Provide the [X, Y] coordinate of the cell's center where the given text is located.  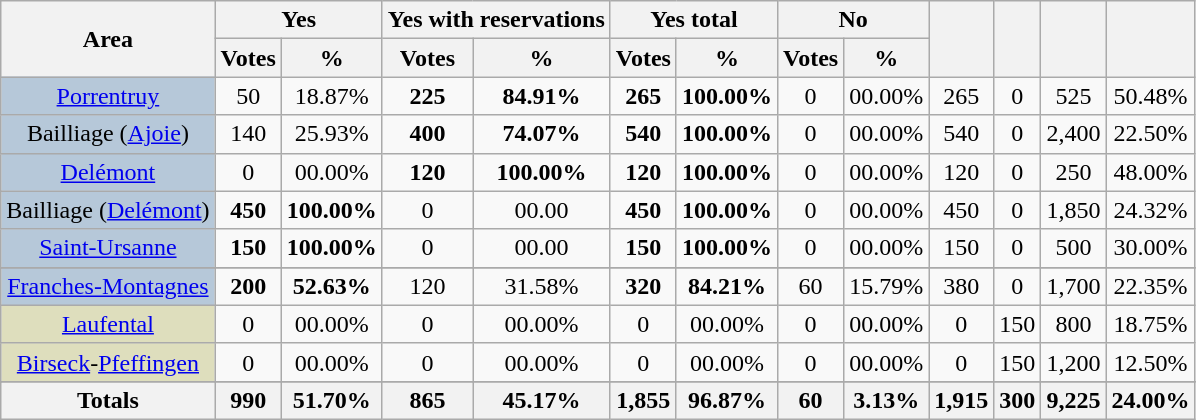
525 [1074, 96]
1,915 [962, 400]
9,225 [1074, 400]
22.50% [1150, 134]
18.87% [332, 96]
500 [1074, 248]
865 [427, 400]
22.35% [1150, 286]
320 [643, 286]
1,700 [1074, 286]
45.17% [542, 400]
12.50% [1150, 362]
30.00% [1150, 248]
1,850 [1074, 210]
Yes [298, 20]
96.87% [726, 400]
Franches-Montagnes [108, 286]
400 [427, 134]
Area [108, 39]
52.63% [332, 286]
990 [248, 400]
Yes with reservations [496, 20]
300 [1018, 400]
Bailliage (Delémont) [108, 210]
18.75% [1150, 324]
2,400 [1074, 134]
Totals [108, 400]
84.91% [542, 96]
25.93% [332, 134]
50 [248, 96]
225 [427, 96]
Bailliage (Ajoie) [108, 134]
1,855 [643, 400]
Saint-Ursanne [108, 248]
Birseck-Pfeffingen [108, 362]
74.07% [542, 134]
24.32% [1150, 210]
250 [1074, 172]
1,200 [1074, 362]
Yes total [694, 20]
140 [248, 134]
24.00% [1150, 400]
800 [1074, 324]
Laufental [108, 324]
48.00% [1150, 172]
31.58% [542, 286]
51.70% [332, 400]
3.13% [886, 400]
380 [962, 286]
15.79% [886, 286]
Porrentruy [108, 96]
Delémont [108, 172]
84.21% [726, 286]
No [854, 20]
50.48% [1150, 96]
200 [248, 286]
